Return [X, Y] of the center of cell containing provided text 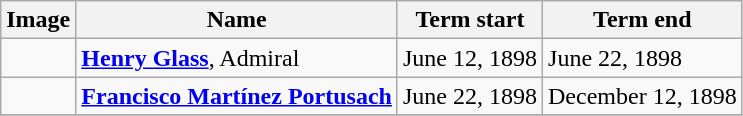
Image [38, 20]
December 12, 1898 [643, 96]
Henry Glass, Admiral [237, 58]
Term end [643, 20]
Term start [470, 20]
Name [237, 20]
Francisco Martínez Portusach [237, 96]
June 12, 1898 [470, 58]
